Return the (X, Y) coordinate for the center point of the cell that contains the specified text.  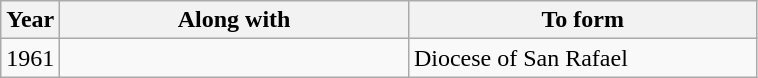
1961 (30, 58)
To form (582, 20)
Year (30, 20)
Along with (234, 20)
Diocese of San Rafael (582, 58)
